Detect which cell encompasses the target text, then output its (x, y) center coordinate. 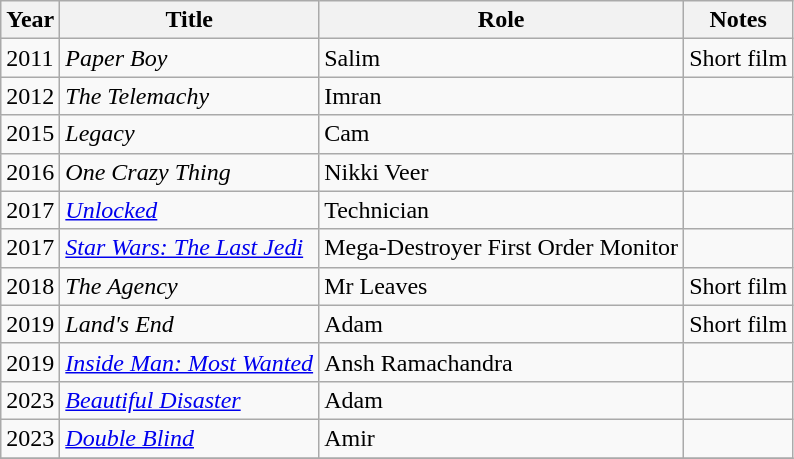
Legacy (190, 134)
Inside Man: Most Wanted (190, 362)
Mega-Destroyer First Order Monitor (502, 248)
Salim (502, 58)
Role (502, 20)
Land's End (190, 324)
Cam (502, 134)
2011 (30, 58)
The Agency (190, 286)
Imran (502, 96)
Paper Boy (190, 58)
Notes (738, 20)
2016 (30, 172)
The Telemachy (190, 96)
One Crazy Thing (190, 172)
2015 (30, 134)
Nikki Veer (502, 172)
2012 (30, 96)
Unlocked (190, 210)
Year (30, 20)
2018 (30, 286)
Amir (502, 438)
Technician (502, 210)
Ansh Ramachandra (502, 362)
Beautiful Disaster (190, 400)
Title (190, 20)
Star Wars: The Last Jedi (190, 248)
Mr Leaves (502, 286)
Double Blind (190, 438)
